Output the (X, Y) coordinate of the center of the cell containing the given text.  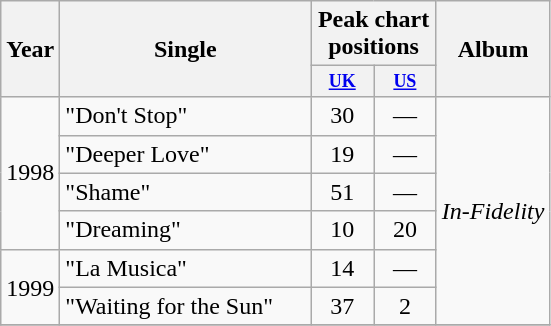
20 (406, 230)
2 (406, 306)
Album (493, 49)
"Dreaming" (186, 230)
10 (342, 230)
Peak chart positions (374, 34)
Single (186, 49)
"Shame" (186, 192)
14 (342, 268)
30 (342, 116)
"La Musica" (186, 268)
"Waiting for the Sun" (186, 306)
51 (342, 192)
37 (342, 306)
1999 (30, 287)
"Deeper Love" (186, 154)
1998 (30, 173)
19 (342, 154)
UK (342, 82)
US (406, 82)
Year (30, 49)
"Don't Stop" (186, 116)
In-Fidelity (493, 211)
